Extract the (x, y) coordinate from the center of the cell holding the provided text.  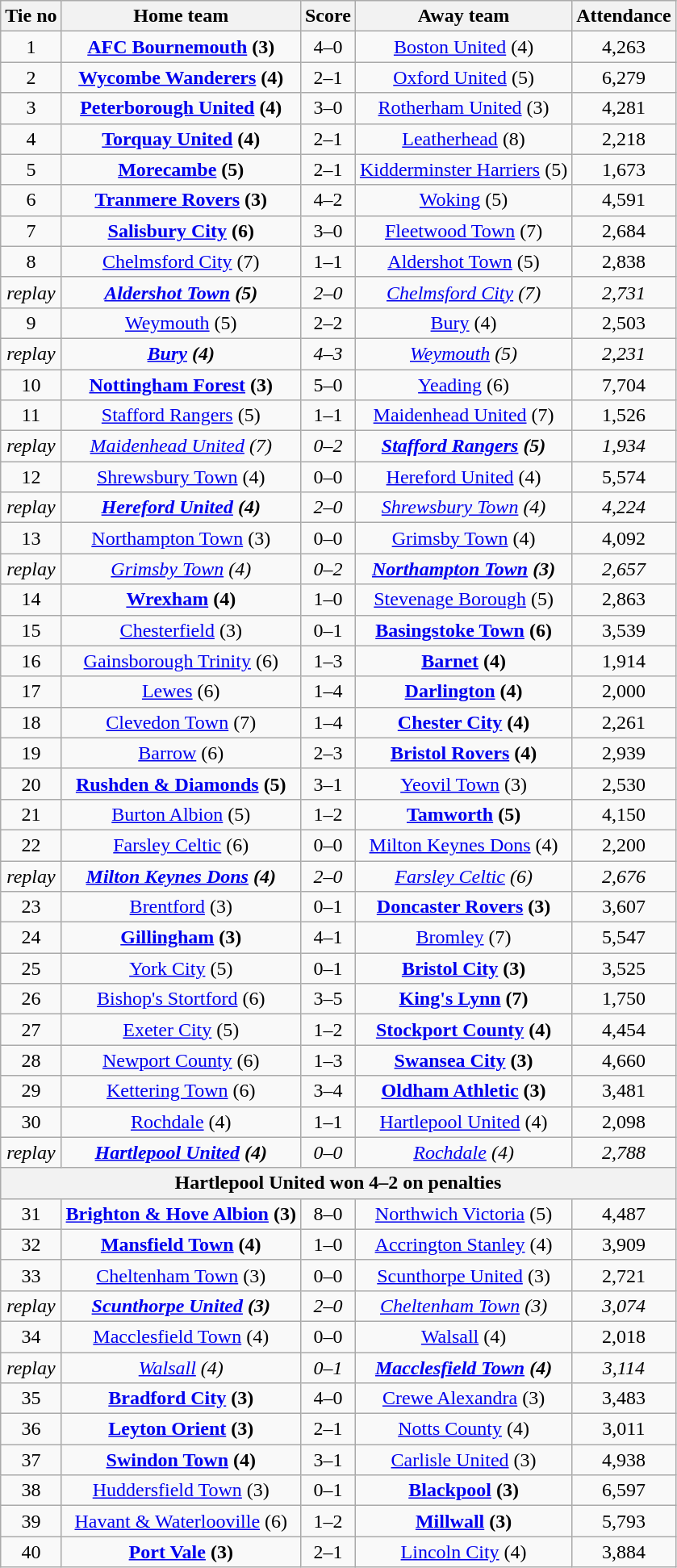
36 (31, 1429)
3,114 (624, 1368)
Accrington Stanley (4) (463, 1244)
King's Lynn (7) (463, 999)
40 (31, 1552)
3,884 (624, 1552)
2,684 (624, 231)
7,704 (624, 385)
2,261 (624, 722)
35 (31, 1399)
2,000 (624, 692)
Wycombe Wanderers (4) (181, 77)
25 (31, 968)
4–2 (328, 200)
30 (31, 1122)
Port Vale (3) (181, 1552)
Carlisle United (3) (463, 1460)
Oldham Athletic (3) (463, 1091)
17 (31, 692)
Stevenage Borough (5) (463, 600)
2,657 (624, 569)
Bristol Rovers (4) (463, 753)
11 (31, 416)
Mansfield Town (4) (181, 1244)
1,914 (624, 661)
3,481 (624, 1091)
Burton Albion (5) (181, 814)
Bristol City (3) (463, 968)
4,092 (624, 538)
Lewes (6) (181, 692)
Away team (463, 16)
Chester City (4) (463, 722)
4 (31, 139)
2,018 (624, 1336)
Yeovil Town (3) (463, 784)
Lincoln City (4) (463, 1552)
6,279 (624, 77)
Bishop's Stortford (6) (181, 999)
4,938 (624, 1460)
14 (31, 600)
19 (31, 753)
9 (31, 323)
Bromley (7) (463, 938)
Rushden & Diamonds (5) (181, 784)
20 (31, 784)
1,526 (624, 416)
Barrow (6) (181, 753)
Rotherham United (3) (463, 108)
Peterborough United (4) (181, 108)
37 (31, 1460)
3 (31, 108)
3,011 (624, 1429)
Oxford United (5) (463, 77)
4,263 (624, 47)
Barnet (4) (463, 661)
15 (31, 630)
Salisbury City (6) (181, 231)
Darlington (4) (463, 692)
Woking (5) (463, 200)
2,863 (624, 600)
5,574 (624, 477)
Chesterfield (3) (181, 630)
Torquay United (4) (181, 139)
Kidderminster Harriers (5) (463, 169)
Huddersfield Town (3) (181, 1491)
2,788 (624, 1152)
Leatherhead (8) (463, 139)
13 (31, 538)
32 (31, 1244)
6 (31, 200)
4–1 (328, 938)
Wrexham (4) (181, 600)
Millwall (3) (463, 1521)
8–0 (328, 1214)
3–4 (328, 1091)
5,547 (624, 938)
7 (31, 231)
5 (31, 169)
Boston United (4) (463, 47)
4–3 (328, 353)
10 (31, 385)
Swansea City (3) (463, 1060)
2,218 (624, 139)
Fleetwood Town (7) (463, 231)
5,793 (624, 1521)
4,150 (624, 814)
29 (31, 1091)
3,909 (624, 1244)
Tie no (31, 16)
22 (31, 845)
3,074 (624, 1306)
Hartlepool United won 4–2 on penalties (338, 1183)
1 (31, 47)
31 (31, 1214)
Northwich Victoria (5) (463, 1214)
Doncaster Rovers (3) (463, 907)
1,673 (624, 169)
2,721 (624, 1275)
2 (31, 77)
33 (31, 1275)
24 (31, 938)
38 (31, 1491)
3,483 (624, 1399)
4,487 (624, 1214)
5–0 (328, 385)
Brighton & Hove Albion (3) (181, 1214)
Brentford (3) (181, 907)
23 (31, 907)
3,607 (624, 907)
1,934 (624, 446)
27 (31, 1030)
4,224 (624, 508)
3,539 (624, 630)
8 (31, 261)
2,098 (624, 1122)
Bradford City (3) (181, 1399)
Gainsborough Trinity (6) (181, 661)
2–3 (328, 753)
39 (31, 1521)
Yeading (6) (463, 385)
York City (5) (181, 968)
Notts County (4) (463, 1429)
Crewe Alexandra (3) (463, 1399)
Newport County (6) (181, 1060)
2,503 (624, 323)
Tamworth (5) (463, 814)
Gillingham (3) (181, 938)
12 (31, 477)
4,660 (624, 1060)
Havant & Waterlooville (6) (181, 1521)
Basingstoke Town (6) (463, 630)
4,454 (624, 1030)
28 (31, 1060)
26 (31, 999)
2,939 (624, 753)
4,281 (624, 108)
Attendance (624, 16)
Swindon Town (4) (181, 1460)
AFC Bournemouth (3) (181, 47)
3–5 (328, 999)
21 (31, 814)
Tranmere Rovers (3) (181, 200)
Exeter City (5) (181, 1030)
2–2 (328, 323)
6,597 (624, 1491)
Nottingham Forest (3) (181, 385)
16 (31, 661)
1,750 (624, 999)
Kettering Town (6) (181, 1091)
Stockport County (4) (463, 1030)
18 (31, 722)
Home team (181, 16)
4,591 (624, 200)
Clevedon Town (7) (181, 722)
2,231 (624, 353)
3,525 (624, 968)
2,676 (624, 876)
Score (328, 16)
Blackpool (3) (463, 1491)
2,200 (624, 845)
Leyton Orient (3) (181, 1429)
2,838 (624, 261)
34 (31, 1336)
Morecambe (5) (181, 169)
2,530 (624, 784)
2,731 (624, 292)
